Determine the [x, y] coordinate at the center of the cell enclosing the given text.  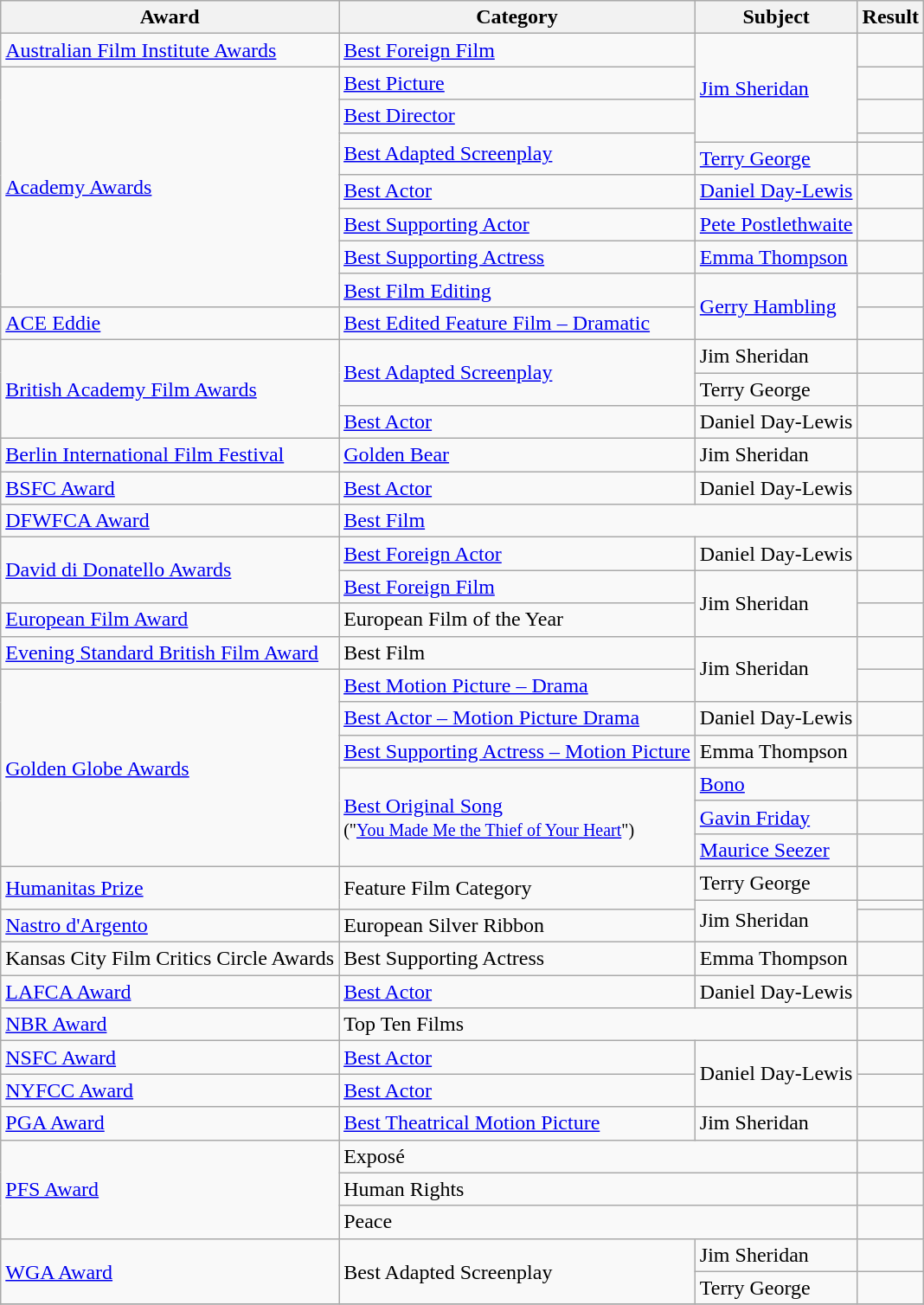
Exposé [599, 1156]
DFWFCA Award [170, 521]
Human Rights [599, 1189]
Kansas City Film Critics Circle Awards [170, 959]
Berlin International Film Festival [170, 455]
Gavin Friday [776, 817]
Academy Awards [170, 187]
Gerry Hambling [776, 306]
NYFCC Award [170, 1090]
Award [170, 17]
Bono [776, 784]
Feature Film Category [517, 888]
David di Donatello Awards [170, 570]
BSFC Award [170, 488]
European Film Award [170, 620]
Best Supporting Actress – Motion Picture [517, 751]
NSFC Award [170, 1057]
Maurice Seezer [776, 850]
Best Motion Picture – Drama [517, 685]
Best Original Song("You Made Me the Thief of Your Heart") [517, 817]
NBR Award [170, 1025]
Best Foreign Actor [517, 554]
Pete Postlethwaite [776, 224]
Best Supporting Actor [517, 224]
Best Edited Feature Film – Dramatic [517, 323]
ACE Eddie [170, 323]
Nastro d'Argento [170, 926]
Best Theatrical Motion Picture [517, 1123]
Australian Film Institute Awards [170, 50]
Best Director [517, 116]
Humanitas Prize [170, 888]
PFS Award [170, 1189]
European Film of the Year [517, 620]
Golden Globe Awards [170, 768]
Category [517, 17]
Best Film Editing [517, 290]
Golden Bear [517, 455]
WGA Award [170, 1271]
British Academy Film Awards [170, 389]
LAFCA Award [170, 992]
Subject [776, 17]
PGA Award [170, 1123]
Top Ten Films [599, 1025]
Best Actor – Motion Picture Drama [517, 718]
Result [890, 17]
Evening Standard British Film Award [170, 652]
Peace [599, 1222]
European Silver Ribbon [517, 926]
Best Picture [517, 83]
